Find where the given text appears and provide that cell's center as (X, Y) coordinate. 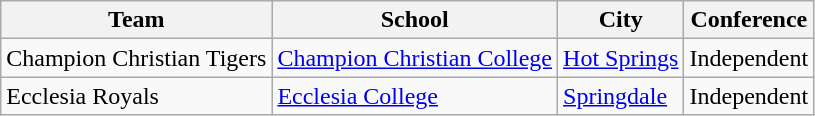
Hot Springs (621, 58)
Ecclesia College (415, 96)
Springdale (621, 96)
Conference (749, 20)
Champion Christian College (415, 58)
Ecclesia Royals (136, 96)
City (621, 20)
Champion Christian Tigers (136, 58)
Team (136, 20)
School (415, 20)
